Detect which cell encompasses the target text, then output its (X, Y) center coordinate. 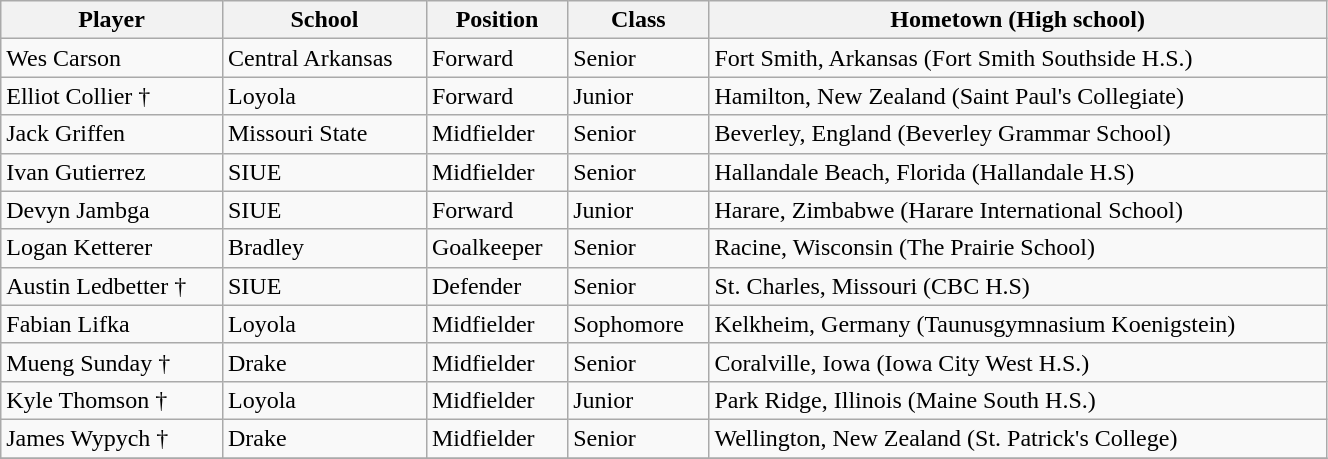
James Wypych † (112, 438)
Defender (496, 286)
Position (496, 20)
Central Arkansas (324, 58)
Harare, Zimbabwe (Harare International School) (1018, 210)
School (324, 20)
Beverley, England (Beverley Grammar School) (1018, 134)
Class (638, 20)
Park Ridge, Illinois (Maine South H.S.) (1018, 400)
St. Charles, Missouri (CBC H.S) (1018, 286)
Racine, Wisconsin (The Prairie School) (1018, 248)
Austin Ledbetter † (112, 286)
Mueng Sunday † (112, 362)
Wes Carson (112, 58)
Hamilton, New Zealand (Saint Paul's Collegiate) (1018, 96)
Hometown (High school) (1018, 20)
Coralville, Iowa (Iowa City West H.S.) (1018, 362)
Hallandale Beach, Florida (Hallandale H.S) (1018, 172)
Bradley (324, 248)
Ivan Gutierrez (112, 172)
Logan Ketterer (112, 248)
Elliot Collier † (112, 96)
Kelkheim, Germany (Taunusgymnasium Koenigstein) (1018, 324)
Kyle Thomson † (112, 400)
Wellington, New Zealand (St. Patrick's College) (1018, 438)
Sophomore (638, 324)
Player (112, 20)
Jack Griffen (112, 134)
Missouri State (324, 134)
Devyn Jambga (112, 210)
Fabian Lifka (112, 324)
Fort Smith, Arkansas (Fort Smith Southside H.S.) (1018, 58)
Goalkeeper (496, 248)
